Return (X, Y) of the center of cell containing provided text 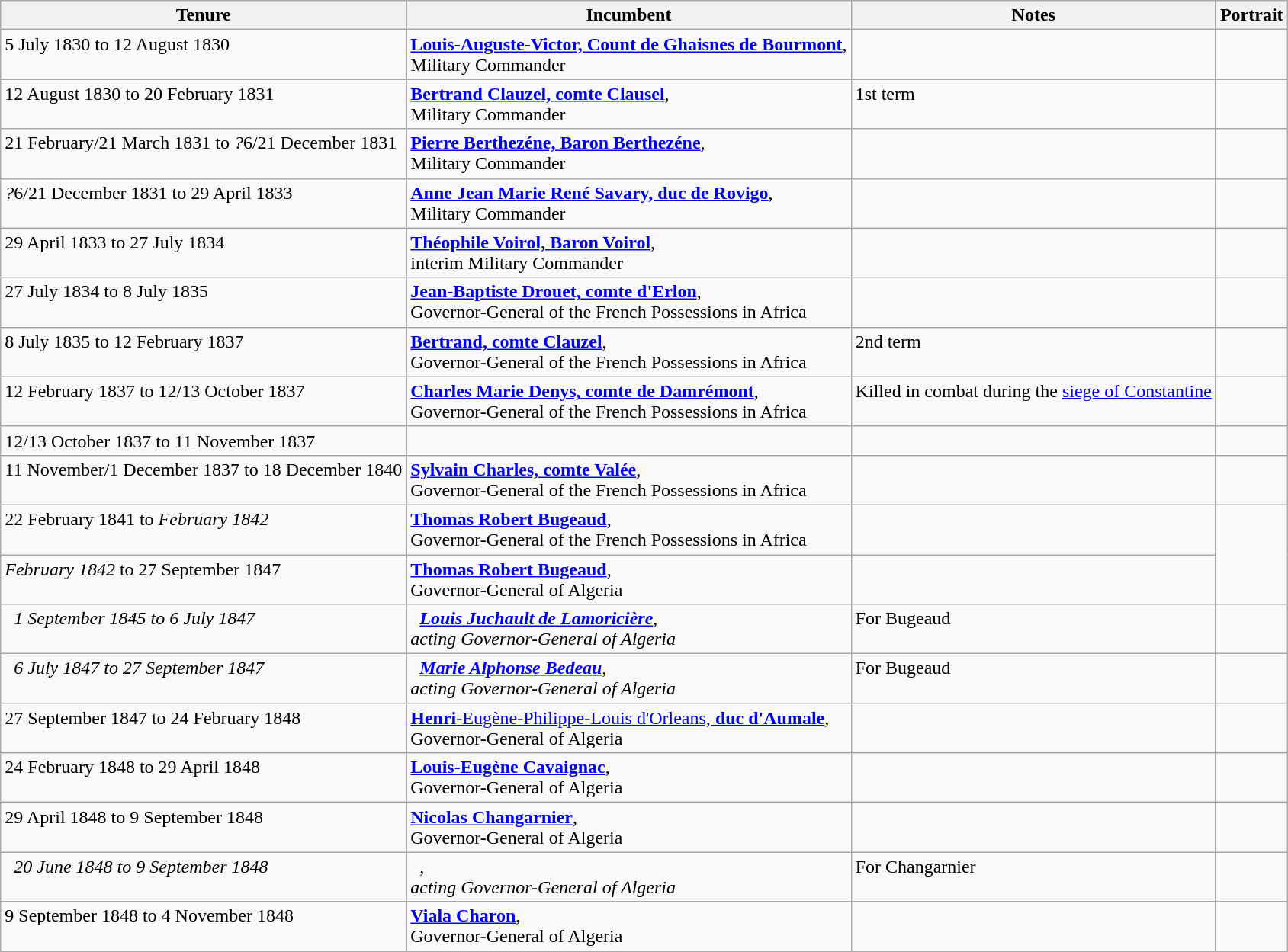
Tenure (204, 15)
20 June 1848 to 9 September 1848 (204, 877)
24 February 1848 to 29 April 1848 (204, 777)
Louis-Eugène Cavaignac, Governor-General of Algeria (628, 777)
Incumbent (628, 15)
21 February/21 March 1831 to ?6/21 December 1831 (204, 154)
Killed in combat during the siege of Constantine (1033, 401)
Marie Alphonse Bedeau, acting Governor-General of Algeria (628, 678)
Thomas Robert Bugeaud, Governor-General of Algeria (628, 579)
11 November/1 December 1837 to 18 December 1840 (204, 480)
Charles Marie Denys, comte de Damrémont, Governor-General of the French Possessions in Africa (628, 401)
Jean-Baptiste Drouet, comte d'Erlon, Governor-General of the French Possessions in Africa (628, 302)
29 April 1848 to 9 September 1848 (204, 828)
Sylvain Charles, comte Valée, Governor-General of the French Possessions in Africa (628, 480)
Viala Charon, Governor-General of Algeria (628, 927)
Théophile Voirol, Baron Voirol, interim Military Commander (628, 253)
5 July 1830 to 12 August 1830 (204, 55)
Notes (1033, 15)
Louis-Auguste-Victor, Count de Ghaisnes de Bourmont, Military Commander (628, 55)
2nd term (1033, 352)
Pierre Berthezéne, Baron Berthezéne, Military Commander (628, 154)
?6/21 December 1831 to 29 April 1833 (204, 203)
27 September 1847 to 24 February 1848 (204, 729)
Anne Jean Marie René Savary, duc de Rovigo, Military Commander (628, 203)
12 February 1837 to 12/13 October 1837 (204, 401)
February 1842 to 27 September 1847 (204, 579)
Bertrand Clauzel, comte Clausel, Military Commander (628, 104)
Portrait (1251, 15)
Nicolas Changarnier, Governor-General of Algeria (628, 828)
22 February 1841 to February 1842 (204, 529)
1st term (1033, 104)
Louis Juchault de Lamoricière, acting Governor-General of Algeria (628, 630)
For Changarnier (1033, 877)
9 September 1848 to 4 November 1848 (204, 927)
Thomas Robert Bugeaud, Governor-General of the French Possessions in Africa (628, 529)
8 July 1835 to 12 February 1837 (204, 352)
12/13 October 1837 to 11 November 1837 (204, 441)
Henri-Eugène-Philippe-Louis d'Orleans, duc d'Aumale, Governor-General of Algeria (628, 729)
1 September 1845 to 6 July 1847 (204, 630)
12 August 1830 to 20 February 1831 (204, 104)
Bertrand, comte Clauzel, Governor-General of the French Possessions in Africa (628, 352)
29 April 1833 to 27 July 1834 (204, 253)
27 July 1834 to 8 July 1835 (204, 302)
, acting Governor-General of Algeria (628, 877)
6 July 1847 to 27 September 1847 (204, 678)
